Pinpoint the cell where the given text exists, returning its [X, Y] midpoint coordinate. 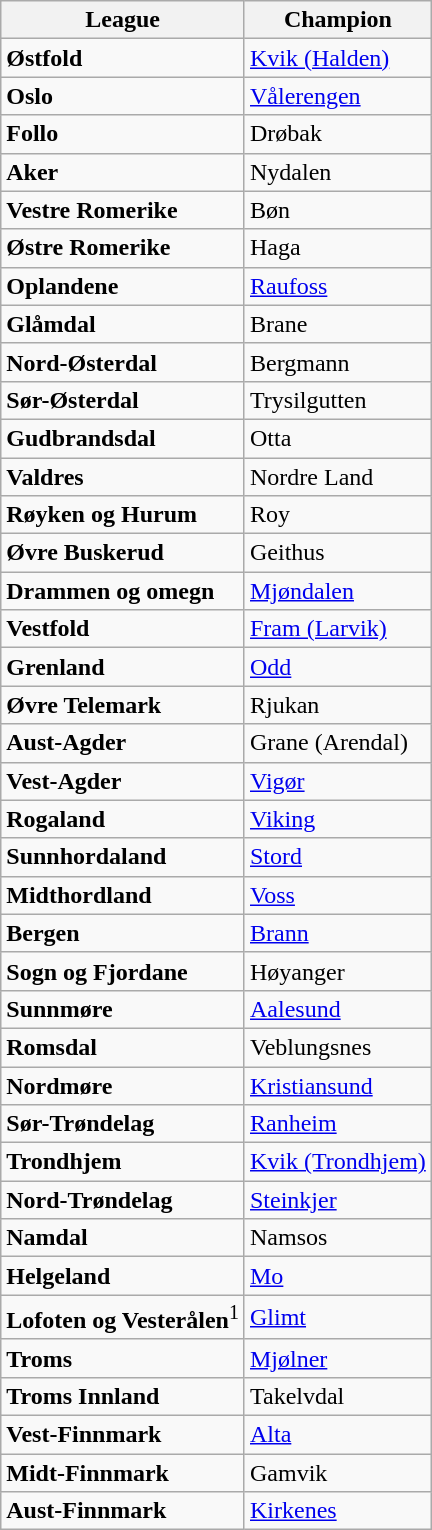
Mjøndalen [338, 591]
Drøbak [338, 134]
Øvre Buskerud [123, 553]
Drammen og omegn [123, 591]
Ranheim [338, 1124]
Nord-Trøndelag [123, 1200]
Kvik (Halden) [338, 58]
Grenland [123, 667]
Haga [338, 248]
Brane [338, 324]
Nordre Land [338, 477]
Gamvik [338, 1473]
Midthordland [123, 895]
Nordmøre [123, 1085]
Bergen [123, 933]
Viking [338, 819]
Vestre Romerike [123, 210]
Raufoss [338, 286]
Vest-Agder [123, 781]
Østfold [123, 58]
Nydalen [338, 172]
Sunnhordaland [123, 857]
Kvik (Trondhjem) [338, 1162]
Mo [338, 1276]
Valdres [123, 477]
Rjukan [338, 705]
Brann [338, 933]
Mjølner [338, 1358]
Nord-Østerdal [123, 362]
Voss [338, 895]
Vålerengen [338, 96]
Høyanger [338, 971]
League [123, 20]
Sør-Østerdal [123, 400]
Gudbrandsdal [123, 438]
Østre Romerike [123, 248]
Steinkjer [338, 1200]
Sør-Trøndelag [123, 1124]
Midt-Finnmark [123, 1473]
Troms Innland [123, 1396]
Namsos [338, 1238]
Kristiansund [338, 1085]
Alta [338, 1435]
Bøn [338, 210]
Helgeland [123, 1276]
Roy [338, 515]
Bergmann [338, 362]
Glåmdal [123, 324]
Follo [123, 134]
Røyken og Hurum [123, 515]
Grane (Arendal) [338, 743]
Lofoten og Vesterålen1 [123, 1318]
Geithus [338, 553]
Aust-Finnmark [123, 1511]
Otta [338, 438]
Sunnmøre [123, 1009]
Vest-Finnmark [123, 1435]
Stord [338, 857]
Oplandene [123, 286]
Veblungsnes [338, 1047]
Champion [338, 20]
Namdal [123, 1238]
Øvre Telemark [123, 705]
Oslo [123, 96]
Rogaland [123, 819]
Aalesund [338, 1009]
Aust-Agder [123, 743]
Vestfold [123, 629]
Sogn og Fjordane [123, 971]
Trondhjem [123, 1162]
Glimt [338, 1318]
Kirkenes [338, 1511]
Troms [123, 1358]
Trysilgutten [338, 400]
Fram (Larvik) [338, 629]
Odd [338, 667]
Romsdal [123, 1047]
Aker [123, 172]
Takelvdal [338, 1396]
Vigør [338, 781]
